Determine the [x, y] coordinate at the center of the cell enclosing the given text.  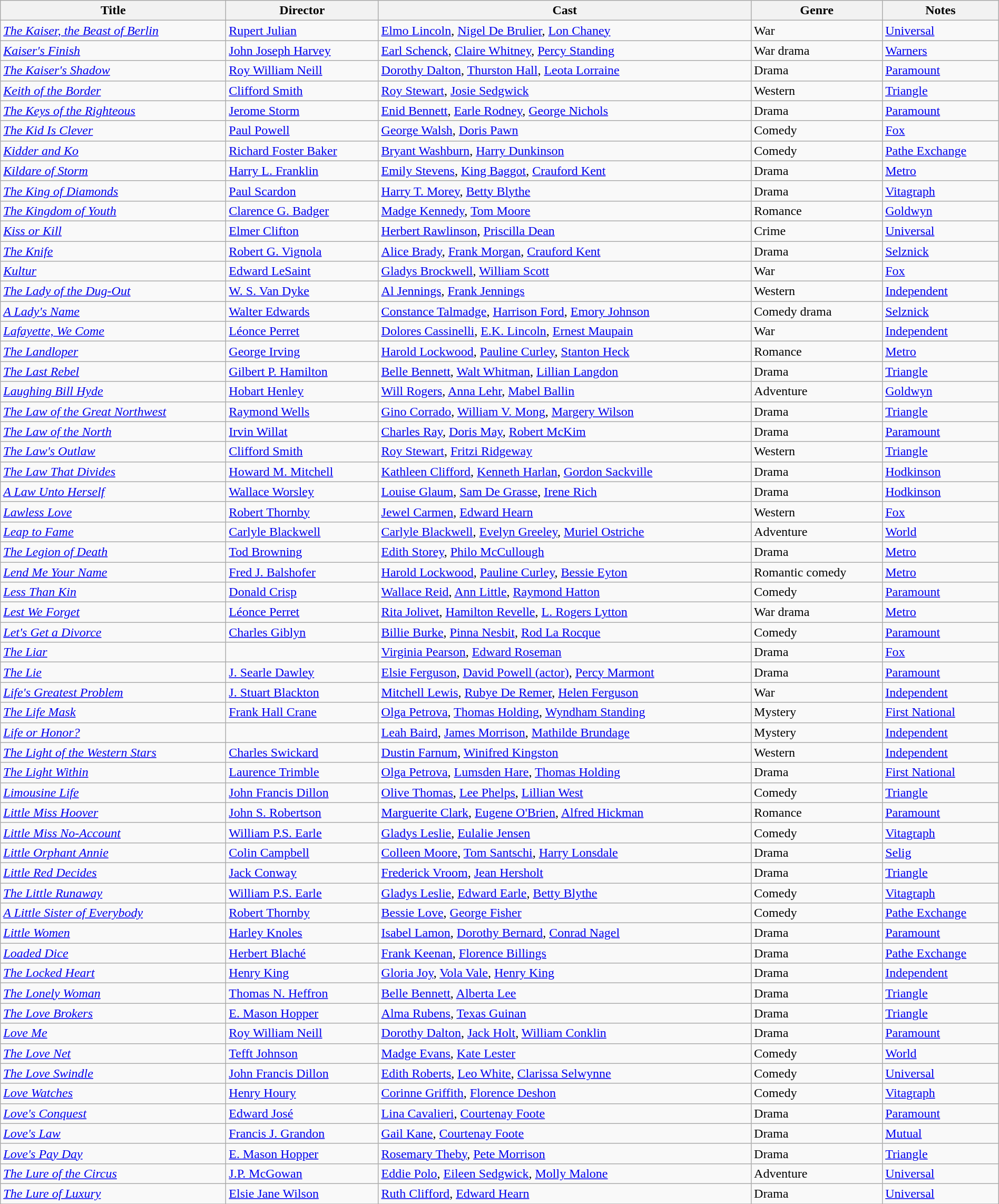
Carlyle Blackwell, Evelyn Greeley, Muriel Ostriche [565, 532]
Tod Browning [302, 552]
J. Stuart Blackton [302, 692]
Elsie Ferguson, David Powell (actor), Percy Marmont [565, 672]
Belle Bennett, Alberta Lee [565, 993]
Warners [941, 51]
A Little Sister of Everybody [113, 913]
Little Orphant Annie [113, 853]
Gail Kane, Courtenay Foote [565, 1133]
Roy Stewart, Fritzi Ridgeway [565, 452]
Gilbert P. Hamilton [302, 371]
The Love Swindle [113, 1073]
Lafayette, We Come [113, 331]
Comedy drama [817, 311]
Paul Powell [302, 131]
Ruth Clifford, Edward Hearn [565, 1193]
Let's Get a Divorce [113, 632]
Harold Lockwood, Pauline Curley, Stanton Heck [565, 351]
Kildare of Storm [113, 171]
Billie Burke, Pinna Nesbit, Rod La Rocque [565, 632]
Little Red Decides [113, 873]
Edward LeSaint [302, 271]
The Kid Is Clever [113, 131]
Howard M. Mitchell [302, 472]
The Kaiser's Shadow [113, 71]
The Light Within [113, 772]
Love's Law [113, 1133]
Love's Pay Day [113, 1153]
Harry T. Morey, Betty Blythe [565, 191]
Tefft Johnson [302, 1053]
Rita Jolivet, Hamilton Revelle, L. Rogers Lytton [565, 612]
Jerome Storm [302, 111]
J. Searle Dawley [302, 672]
Olga Petrova, Lumsden Hare, Thomas Holding [565, 772]
Gladys Brockwell, William Scott [565, 271]
Dorothy Dalton, Jack Holt, William Conklin [565, 1033]
Fred J. Balshofer [302, 572]
John Joseph Harvey [302, 51]
The Law of the North [113, 432]
The Lure of Luxury [113, 1193]
Elmo Lincoln, Nigel De Brulier, Lon Chaney [565, 31]
The Little Runaway [113, 893]
Rosemary Theby, Pete Morrison [565, 1153]
Isabel Lamon, Dorothy Bernard, Conrad Nagel [565, 933]
Keith of the Border [113, 91]
Bryant Washburn, Harry Dunkinson [565, 151]
Little Miss Hoover [113, 813]
Lina Cavalieri, Courtenay Foote [565, 1113]
The Law That Divides [113, 472]
Gladys Leslie, Edward Earle, Betty Blythe [565, 893]
Kidder and Ko [113, 151]
Gino Corrado, William V. Mong, Margery Wilson [565, 412]
John S. Robertson [302, 813]
Romantic comedy [817, 572]
Carlyle Blackwell [302, 532]
Louise Glaum, Sam De Grasse, Irene Rich [565, 492]
The Keys of the Righteous [113, 111]
Crime [817, 231]
Frederick Vroom, Jean Hersholt [565, 873]
The Love Brokers [113, 1013]
Richard Foster Baker [302, 151]
Director [302, 11]
Paul Scardon [302, 191]
The Lie [113, 672]
Frank Keenan, Florence Billings [565, 953]
Gloria Joy, Vola Vale, Henry King [565, 973]
Enid Bennett, Earle Rodney, George Nichols [565, 111]
Mutual [941, 1133]
Selig [941, 853]
Madge Kennedy, Tom Moore [565, 211]
The Kaiser, the Beast of Berlin [113, 31]
Thomas N. Heffron [302, 993]
Charles Ray, Doris May, Robert McKim [565, 432]
Wallace Reid, Ann Little, Raymond Hatton [565, 592]
Walter Edwards [302, 311]
Loaded Dice [113, 953]
Alma Rubens, Texas Guinan [565, 1013]
The Knife [113, 251]
The Legion of Death [113, 552]
George Walsh, Doris Pawn [565, 131]
Kultur [113, 271]
The Love Net [113, 1053]
Love Watches [113, 1093]
Little Women [113, 933]
George Irving [302, 351]
Lend Me Your Name [113, 572]
Harry L. Franklin [302, 171]
The Light of the Western Stars [113, 752]
Alice Brady, Frank Morgan, Crauford Kent [565, 251]
Kathleen Clifford, Kenneth Harlan, Gordon Sackville [565, 472]
Laurence Trimble [302, 772]
Irvin Willat [302, 432]
Marguerite Clark, Eugene O'Brien, Alfred Hickman [565, 813]
The Last Rebel [113, 371]
Edward José [302, 1113]
Life's Greatest Problem [113, 692]
The Life Mask [113, 712]
J.P. McGowan [302, 1173]
The Kingdom of Youth [113, 211]
Leap to Fame [113, 532]
Kaiser's Finish [113, 51]
The Liar [113, 652]
Will Rogers, Anna Lehr, Mabel Ballin [565, 391]
Henry King [302, 973]
Less Than Kin [113, 592]
A Law Unto Herself [113, 492]
Raymond Wells [302, 412]
Cast [565, 11]
Rupert Julian [302, 31]
Little Miss No-Account [113, 833]
The Lure of the Circus [113, 1173]
Love Me [113, 1033]
Kiss or Kill [113, 231]
Love's Conquest [113, 1113]
Herbert Rawlinson, Priscilla Dean [565, 231]
Belle Bennett, Walt Whitman, Lillian Langdon [565, 371]
Emily Stevens, King Baggot, Crauford Kent [565, 171]
Madge Evans, Kate Lester [565, 1053]
The Landloper [113, 351]
Title [113, 11]
Colleen Moore, Tom Santschi, Harry Lonsdale [565, 853]
The Lonely Woman [113, 993]
Herbert Blaché [302, 953]
Mitchell Lewis, Rubye De Remer, Helen Ferguson [565, 692]
Elsie Jane Wilson [302, 1193]
W. S. Van Dyke [302, 291]
The King of Diamonds [113, 191]
Charles Giblyn [302, 632]
Harold Lockwood, Pauline Curley, Bessie Eyton [565, 572]
Frank Hall Crane [302, 712]
Edith Storey, Philo McCullough [565, 552]
Dustin Farnum, Winifred Kingston [565, 752]
Constance Talmadge, Harrison Ford, Emory Johnson [565, 311]
Genre [817, 11]
Gladys Leslie, Eulalie Jensen [565, 833]
Jack Conway [302, 873]
The Law's Outlaw [113, 452]
Harley Knoles [302, 933]
Edith Roberts, Leo White, Clarissa Selwynne [565, 1073]
The Law of the Great Northwest [113, 412]
Lawless Love [113, 512]
Laughing Bill Hyde [113, 391]
Virginia Pearson, Edward Roseman [565, 652]
Olive Thomas, Lee Phelps, Lillian West [565, 792]
Wallace Worsley [302, 492]
Charles Swickard [302, 752]
Leah Baird, James Morrison, Mathilde Brundage [565, 732]
Limousine Life [113, 792]
A Lady's Name [113, 311]
Hobart Henley [302, 391]
The Lady of the Dug-Out [113, 291]
Olga Petrova, Thomas Holding, Wyndham Standing [565, 712]
Eddie Polo, Eileen Sedgwick, Molly Malone [565, 1173]
Jewel Carmen, Edward Hearn [565, 512]
Donald Crisp [302, 592]
Dolores Cassinelli, E.K. Lincoln, Ernest Maupain [565, 331]
Dorothy Dalton, Thurston Hall, Leota Lorraine [565, 71]
The Locked Heart [113, 973]
Henry Houry [302, 1093]
Earl Schenck, Claire Whitney, Percy Standing [565, 51]
Colin Campbell [302, 853]
Notes [941, 11]
Corinne Griffith, Florence Deshon [565, 1093]
Elmer Clifton [302, 231]
Francis J. Grandon [302, 1133]
Bessie Love, George Fisher [565, 913]
Clarence G. Badger [302, 211]
Roy Stewart, Josie Sedgwick [565, 91]
Robert G. Vignola [302, 251]
Life or Honor? [113, 732]
Lest We Forget [113, 612]
Al Jennings, Frank Jennings [565, 291]
